Find where the given text appears and provide that cell's center as (X, Y) coordinate. 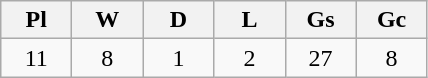
1 (178, 58)
Gs (320, 20)
27 (320, 58)
Gc (392, 20)
2 (250, 58)
D (178, 20)
11 (36, 58)
L (250, 20)
W (108, 20)
Pl (36, 20)
